Scan for the cell matching the given text and deliver its (X, Y) coordinate at center. 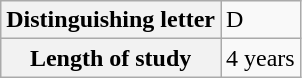
Length of study (111, 58)
4 years (260, 58)
Distinguishing letter (111, 20)
D (260, 20)
